Capture the cell that displays the provided text and extract its (x, y) central coordinate. 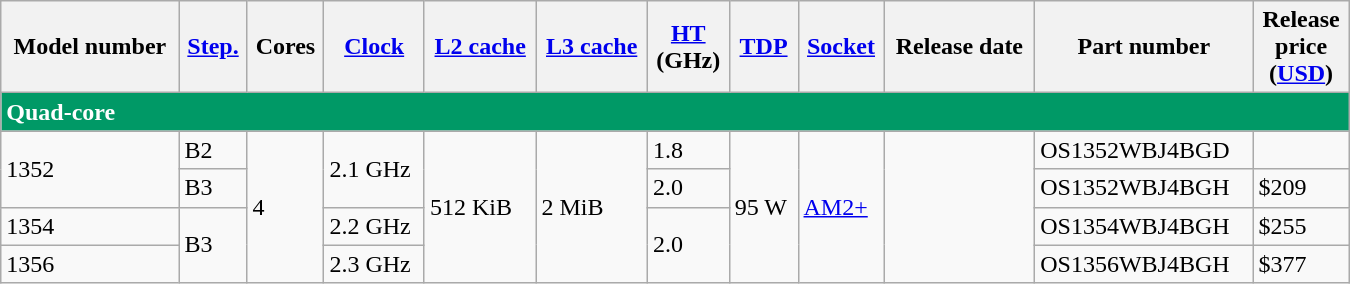
OS1356WBJ4BGH (1144, 264)
2.2 GHz (374, 226)
OS1354WBJ4BGH (1144, 226)
TDP (764, 47)
1352 (90, 169)
$255 (1301, 226)
$377 (1301, 264)
Quad-core (675, 112)
HT(GHz) (688, 47)
AM2+ (841, 207)
2.1 GHz (374, 169)
4 (286, 207)
Release date (960, 47)
2 MiB (592, 207)
Socket (841, 47)
Step. (213, 47)
Clock (374, 47)
512 KiB (480, 207)
OS1352WBJ4BGD (1144, 150)
Part number (1144, 47)
L3 cache (592, 47)
95 W (764, 207)
Cores (286, 47)
1356 (90, 264)
Releaseprice(USD) (1301, 47)
1.8 (688, 150)
L2 cache (480, 47)
B2 (213, 150)
2.3 GHz (374, 264)
1354 (90, 226)
$209 (1301, 188)
OS1352WBJ4BGH (1144, 188)
Model number (90, 47)
